Identify which cell holds the provided text, then report its (x, y) central coordinate. 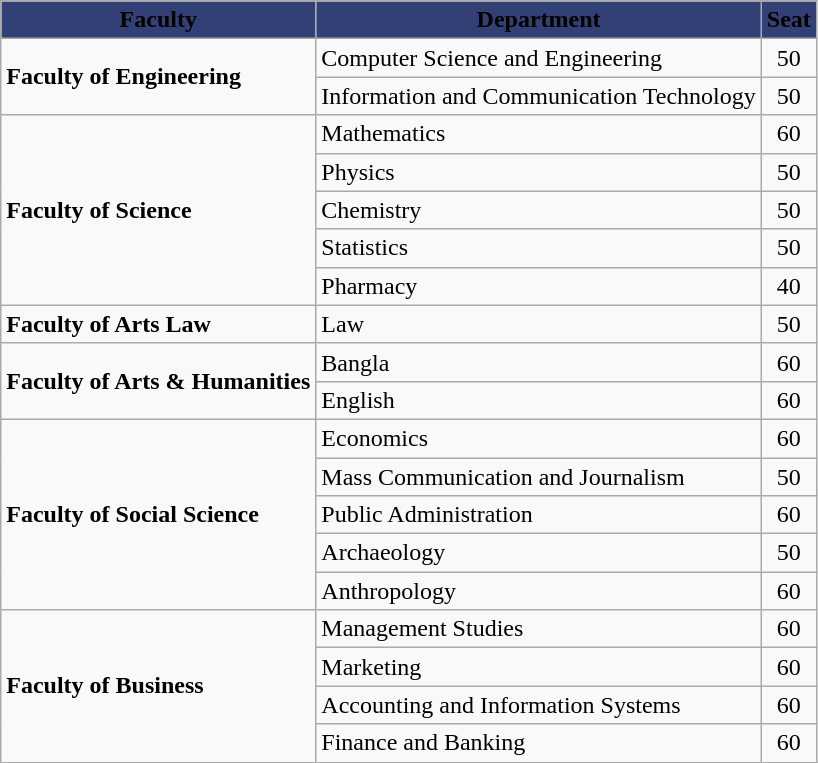
Economics (539, 438)
Physics (539, 172)
Faculty (158, 20)
Statistics (539, 248)
Department (539, 20)
Pharmacy (539, 286)
Faculty of Social Science (158, 514)
Information and Communication Technology (539, 96)
Law (539, 324)
Faculty of Engineering (158, 77)
40 (788, 286)
Mathematics (539, 134)
Seat (788, 20)
English (539, 400)
Bangla (539, 362)
Faculty of Business (158, 686)
Faculty of Science (158, 210)
Public Administration (539, 515)
Marketing (539, 667)
Faculty of Arts & Humanities (158, 381)
Chemistry (539, 210)
Anthropology (539, 591)
Faculty of Arts Law (158, 324)
Computer Science and Engineering (539, 58)
Accounting and Information Systems (539, 705)
Mass Communication and Journalism (539, 477)
Archaeology (539, 553)
Finance and Banking (539, 743)
Management Studies (539, 629)
